Identify which cell holds the provided text, then report its (x, y) central coordinate. 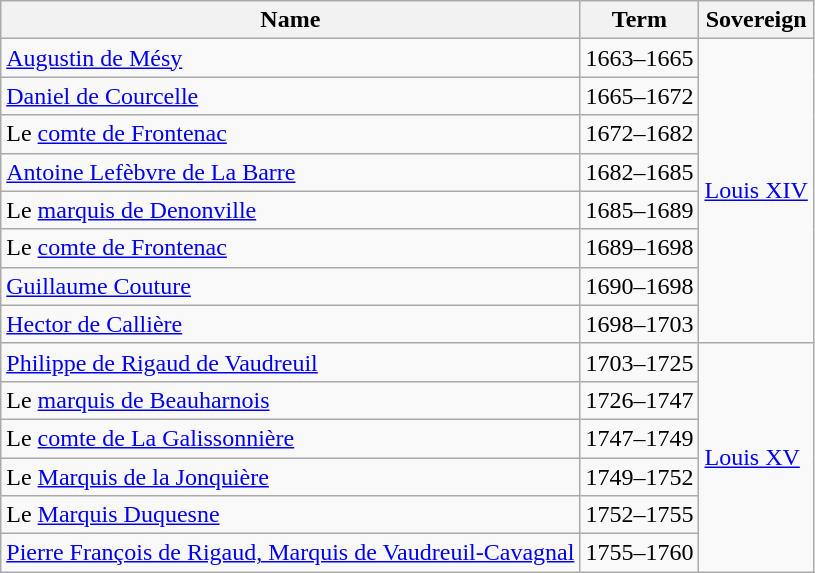
1682–1685 (640, 172)
Guillaume Couture (290, 286)
Hector de Callière (290, 324)
Philippe de Rigaud de Vaudreuil (290, 362)
1703–1725 (640, 362)
Daniel de Courcelle (290, 96)
Louis XV (756, 457)
1752–1755 (640, 515)
1672–1682 (640, 134)
Le comte de La Galissonnière (290, 438)
Le marquis de Denonville (290, 210)
Sovereign (756, 20)
Term (640, 20)
1749–1752 (640, 477)
1685–1689 (640, 210)
1698–1703 (640, 324)
1747–1749 (640, 438)
1690–1698 (640, 286)
1726–1747 (640, 400)
1665–1672 (640, 96)
1689–1698 (640, 248)
Le Marquis de la Jonquière (290, 477)
Antoine Lefèbvre de La Barre (290, 172)
Pierre François de Rigaud, Marquis de Vaudreuil-Cavagnal (290, 553)
1755–1760 (640, 553)
Louis XIV (756, 191)
Augustin de Mésy (290, 58)
Name (290, 20)
Le Marquis Duquesne (290, 515)
Le marquis de Beauharnois (290, 400)
1663–1665 (640, 58)
